Locate the cell with the specified text and output its (X, Y) center coordinate. 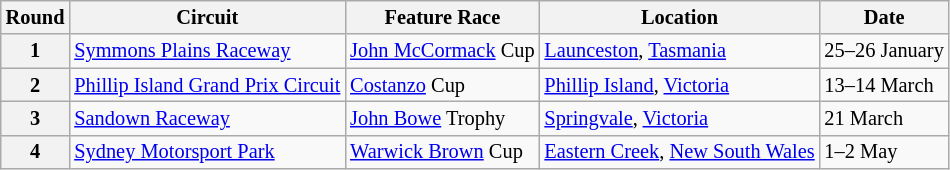
3 (36, 118)
Launceston, Tasmania (680, 51)
John McCormack Cup (442, 51)
Location (680, 17)
Costanzo Cup (442, 85)
Eastern Creek, New South Wales (680, 152)
13–14 March (884, 85)
Round (36, 17)
4 (36, 152)
Sydney Motorsport Park (207, 152)
Circuit (207, 17)
1 (36, 51)
21 March (884, 118)
1–2 May (884, 152)
2 (36, 85)
John Bowe Trophy (442, 118)
25–26 January (884, 51)
Sandown Raceway (207, 118)
Feature Race (442, 17)
Phillip Island Grand Prix Circuit (207, 85)
Phillip Island, Victoria (680, 85)
Springvale, Victoria (680, 118)
Symmons Plains Raceway (207, 51)
Warwick Brown Cup (442, 152)
Date (884, 17)
